For the text-containing cell, return its midpoint in [X, Y] coordinate format. 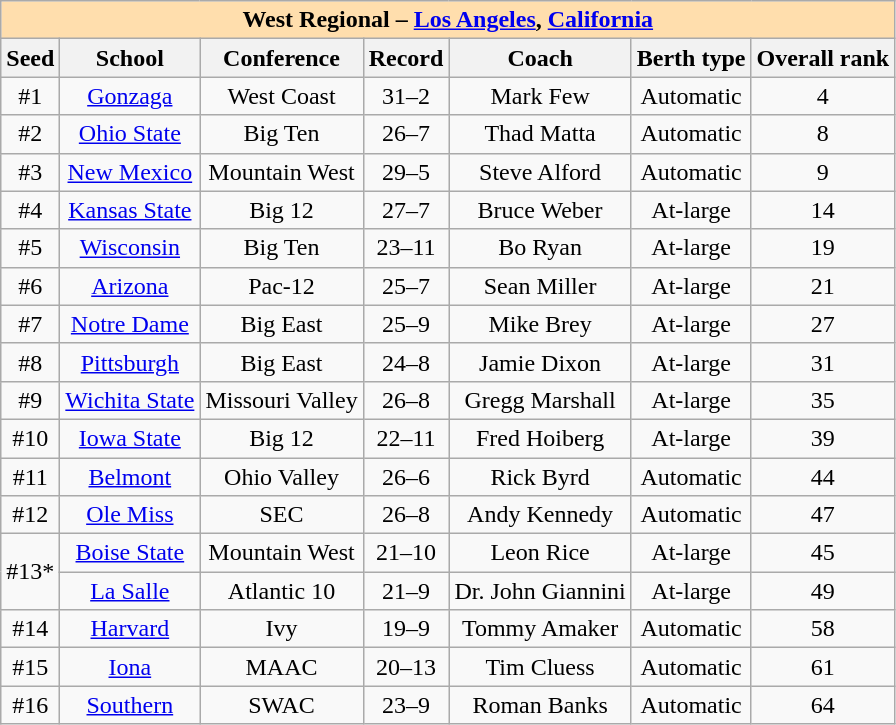
Atlantic 10 [282, 591]
9 [823, 172]
MAAC [282, 667]
Rick Byrd [540, 477]
#5 [30, 248]
Pittsburgh [130, 362]
35 [823, 400]
Ohio Valley [282, 477]
#6 [30, 286]
64 [823, 705]
#4 [30, 210]
Overall rank [823, 58]
23–11 [406, 248]
39 [823, 438]
Boise State [130, 553]
19–9 [406, 629]
58 [823, 629]
19 [823, 248]
#11 [30, 477]
School [130, 58]
#16 [30, 705]
31–2 [406, 96]
23–9 [406, 705]
24–8 [406, 362]
25–9 [406, 324]
West Coast [282, 96]
Seed [30, 58]
La Salle [130, 591]
27–7 [406, 210]
Thad Matta [540, 134]
#13* [30, 572]
Ivy [282, 629]
West Regional – Los Angeles, California [448, 20]
#3 [30, 172]
#14 [30, 629]
Roman Banks [540, 705]
21 [823, 286]
Notre Dame [130, 324]
Record [406, 58]
Ole Miss [130, 515]
45 [823, 553]
#10 [30, 438]
Conference [282, 58]
New Mexico [130, 172]
Bo Ryan [540, 248]
#9 [30, 400]
Wichita State [130, 400]
Mark Few [540, 96]
Sean Miller [540, 286]
Ohio State [130, 134]
Belmont [130, 477]
Jamie Dixon [540, 362]
4 [823, 96]
Mike Brey [540, 324]
Harvard [130, 629]
#1 [30, 96]
#7 [30, 324]
Bruce Weber [540, 210]
Kansas State [130, 210]
31 [823, 362]
44 [823, 477]
#12 [30, 515]
49 [823, 591]
22–11 [406, 438]
47 [823, 515]
#8 [30, 362]
#2 [30, 134]
21–9 [406, 591]
Andy Kennedy [540, 515]
Steve Alford [540, 172]
27 [823, 324]
Missouri Valley [282, 400]
Berth type [691, 58]
Dr. John Giannini [540, 591]
Wisconsin [130, 248]
20–13 [406, 667]
SEC [282, 515]
Gregg Marshall [540, 400]
Tim Cluess [540, 667]
29–5 [406, 172]
Iowa State [130, 438]
Coach [540, 58]
SWAC [282, 705]
26–7 [406, 134]
Tommy Amaker [540, 629]
21–10 [406, 553]
26–6 [406, 477]
Pac-12 [282, 286]
#15 [30, 667]
61 [823, 667]
Fred Hoiberg [540, 438]
Arizona [130, 286]
Southern [130, 705]
Iona [130, 667]
Leon Rice [540, 553]
Gonzaga [130, 96]
8 [823, 134]
14 [823, 210]
25–7 [406, 286]
